Return [X, Y] of the center of cell containing provided text 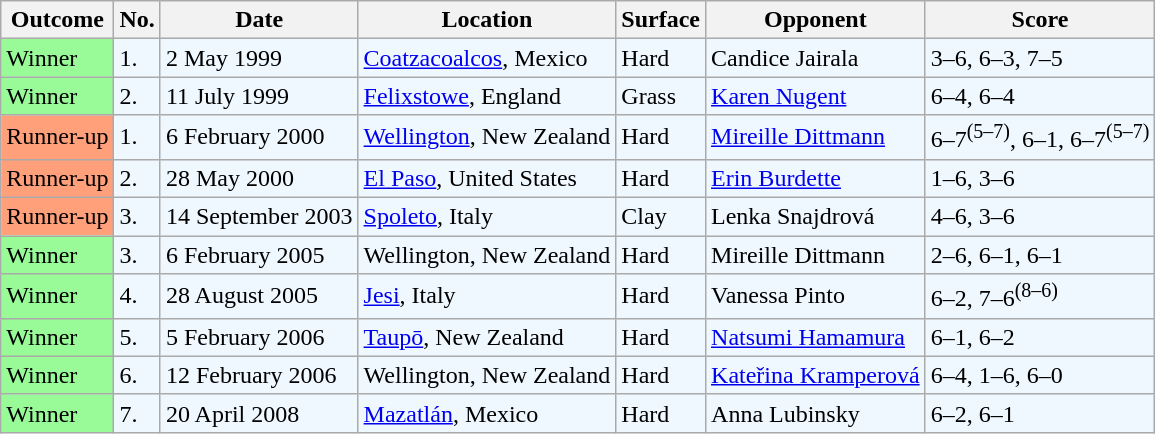
4–6, 3–6 [1040, 217]
2–6, 6–1, 6–1 [1040, 255]
Date [259, 20]
Anna Lubinsky [816, 413]
Felixstowe, England [487, 96]
7. [137, 413]
Erin Burdette [816, 178]
El Paso, United States [487, 178]
Mazatlán, Mexico [487, 413]
Coatzacoalcos, Mexico [487, 58]
6–2, 6–1 [1040, 413]
6. [137, 375]
Kateřina Kramperová [816, 375]
Outcome [58, 20]
Opponent [816, 20]
6–4, 1–6, 6–0 [1040, 375]
Grass [661, 96]
Surface [661, 20]
6–4, 6–4 [1040, 96]
1–6, 3–6 [1040, 178]
12 February 2006 [259, 375]
Lenka Snajdrová [816, 217]
Spoleto, Italy [487, 217]
2 May 1999 [259, 58]
28 May 2000 [259, 178]
Clay [661, 217]
6–1, 6–2 [1040, 337]
11 July 1999 [259, 96]
6 February 2005 [259, 255]
3–6, 6–3, 7–5 [1040, 58]
Candice Jairala [816, 58]
Taupō, New Zealand [487, 337]
Location [487, 20]
5. [137, 337]
Natsumi Hamamura [816, 337]
6–2, 7–6(8–6) [1040, 296]
14 September 2003 [259, 217]
5 February 2006 [259, 337]
4. [137, 296]
Score [1040, 20]
Vanessa Pinto [816, 296]
20 April 2008 [259, 413]
28 August 2005 [259, 296]
6 February 2000 [259, 138]
6–7(5–7), 6–1, 6–7(5–7) [1040, 138]
Jesi, Italy [487, 296]
Karen Nugent [816, 96]
No. [137, 20]
